Extract the [X, Y] coordinate from the center of the cell holding the provided text.  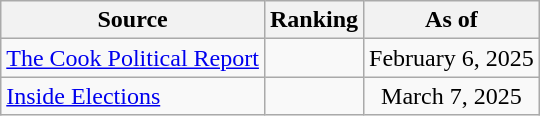
The Cook Political Report [133, 58]
February 6, 2025 [452, 58]
Inside Elections [133, 96]
March 7, 2025 [452, 96]
As of [452, 20]
Source [133, 20]
Ranking [314, 20]
